Detect which cell encompasses the target text, then output its [X, Y] center coordinate. 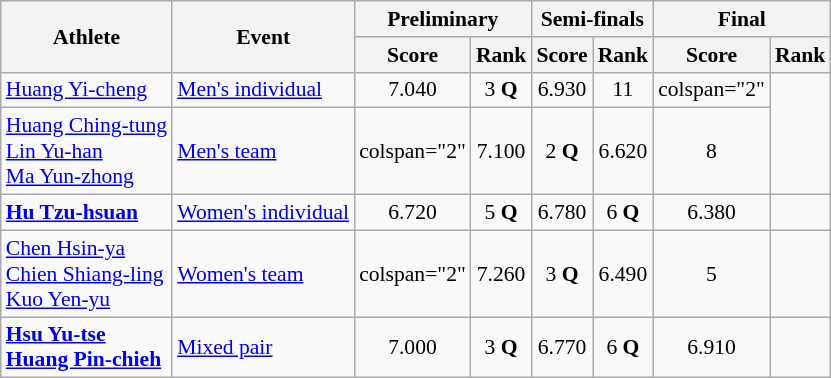
Chen Hsin-yaChien Shiang-lingKuo Yen-yu [86, 274]
Athlete [86, 36]
5 Q [502, 213]
Hsu Yu-tseHuang Pin-chieh [86, 348]
11 [624, 90]
5 [712, 274]
6.770 [562, 348]
Hu Tzu-hsuan [86, 213]
Men's individual [263, 90]
6.910 [712, 348]
Semi-finals [592, 19]
Preliminary [442, 19]
Final [742, 19]
6.720 [412, 213]
Event [263, 36]
Men's team [263, 152]
7.260 [502, 274]
7.100 [502, 152]
2 Q [562, 152]
6.620 [624, 152]
Women's team [263, 274]
6.780 [562, 213]
Huang Ching-tungLin Yu-hanMa Yun-zhong [86, 152]
7.040 [412, 90]
Mixed pair [263, 348]
7.000 [412, 348]
6.380 [712, 213]
Women's individual [263, 213]
6.490 [624, 274]
Huang Yi-cheng [86, 90]
8 [712, 152]
6.930 [562, 90]
